For the text-containing cell, return its midpoint in (X, Y) coordinate format. 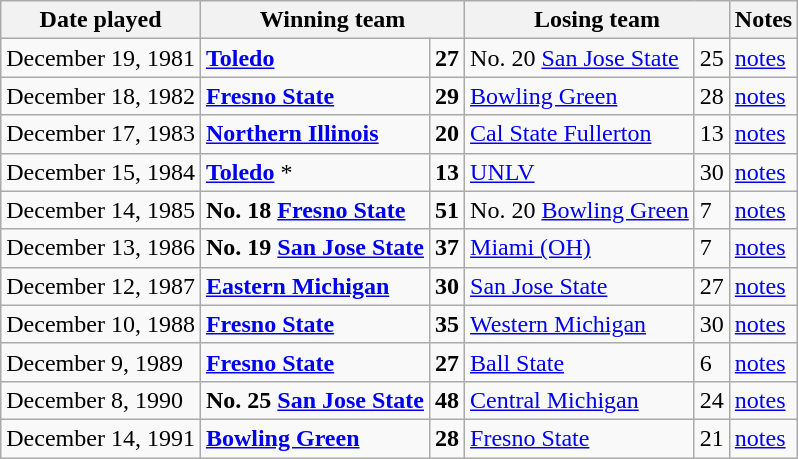
Date played (101, 20)
No. 18 Fresno State (314, 210)
December 18, 1982 (101, 96)
December 8, 1990 (101, 400)
51 (446, 210)
48 (446, 400)
24 (712, 400)
UNLV (580, 172)
Losing team (598, 20)
December 9, 1989 (101, 362)
No. 19 San Jose State (314, 248)
21 (712, 438)
6 (712, 362)
37 (446, 248)
December 19, 1981 (101, 58)
No. 20 San Jose State (580, 58)
Winning team (332, 20)
December 14, 1985 (101, 210)
December 15, 1984 (101, 172)
December 10, 1988 (101, 324)
Miami (OH) (580, 248)
No. 20 Bowling Green (580, 210)
Eastern Michigan (314, 286)
29 (446, 96)
December 14, 1991 (101, 438)
December 12, 1987 (101, 286)
Toledo (314, 58)
December 17, 1983 (101, 134)
December 13, 1986 (101, 248)
35 (446, 324)
Western Michigan (580, 324)
20 (446, 134)
Northern Illinois (314, 134)
Central Michigan (580, 400)
San Jose State (580, 286)
Cal State Fullerton (580, 134)
Toledo * (314, 172)
Notes (763, 20)
No. 25 San Jose State (314, 400)
Ball State (580, 362)
25 (712, 58)
